Return the (X, Y) coordinate for the center point of the cell that contains the specified text.  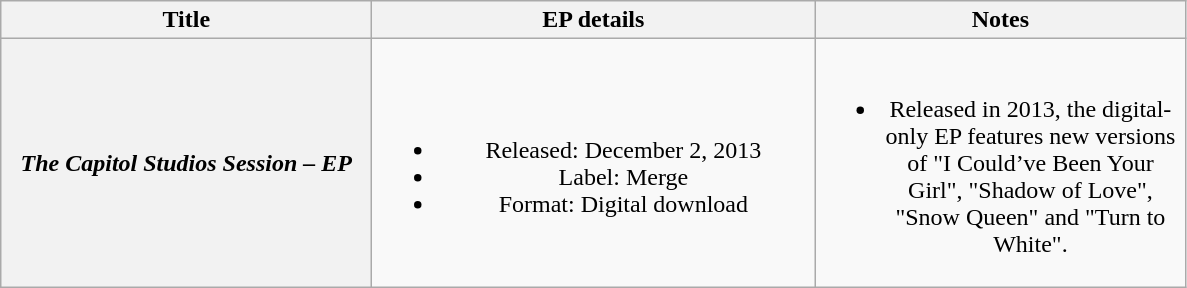
Released: December 2, 2013Label: MergeFormat: Digital download (594, 163)
Title (186, 20)
EP details (594, 20)
The Capitol Studios Session – EP (186, 163)
Notes (1000, 20)
Released in 2013, the digital-only EP features new versions of "I Could’ve Been Your Girl", "Shadow of Love", "Snow Queen" and "Turn to White". (1000, 163)
